Identify which cell holds the provided text, then report its (X, Y) central coordinate. 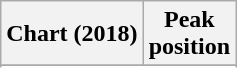
Chart (2018) (72, 34)
Peakposition (189, 34)
